Pinpoint the cell where the given text exists, returning its [X, Y] midpoint coordinate. 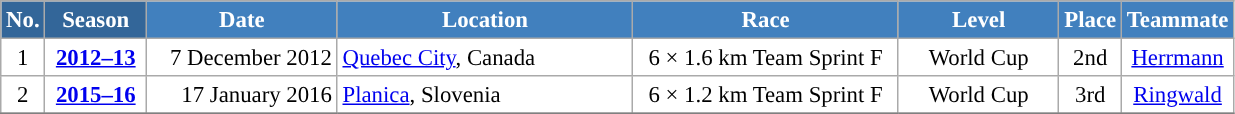
2nd [1090, 58]
Ringwald [1177, 95]
2 [23, 95]
7 December 2012 [242, 58]
Race [766, 20]
6 × 1.6 km Team Sprint F [766, 58]
Place [1090, 20]
Season [96, 20]
Planica, Slovenia [485, 95]
3rd [1090, 95]
No. [23, 20]
1 [23, 58]
Date [242, 20]
2012–13 [96, 58]
Level [978, 20]
Herrmann [1177, 58]
Teammate [1177, 20]
Location [485, 20]
6 × 1.2 km Team Sprint F [766, 95]
Quebec City, Canada [485, 58]
2015–16 [96, 95]
17 January 2016 [242, 95]
